From the cell containing the given text, extract its center point as [x, y] coordinate. 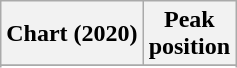
Peakposition [189, 34]
Chart (2020) [72, 34]
